Output the (X, Y) coordinate of the center of the cell containing the given text.  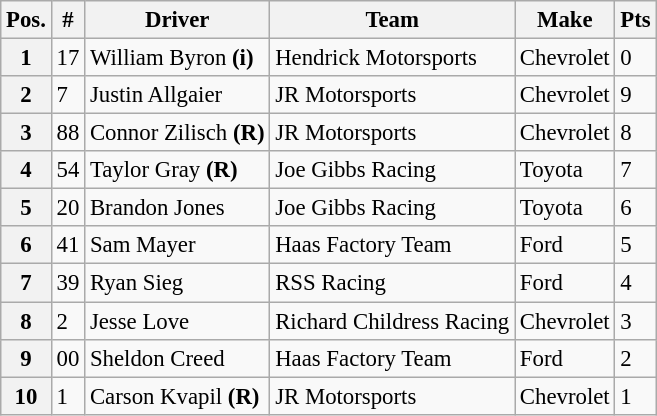
88 (68, 133)
Ryan Sieg (178, 283)
10 (26, 396)
20 (68, 208)
54 (68, 170)
00 (68, 358)
# (68, 20)
Richard Childress Racing (392, 321)
0 (636, 58)
Driver (178, 20)
41 (68, 245)
Connor Zilisch (R) (178, 133)
Jesse Love (178, 321)
RSS Racing (392, 283)
39 (68, 283)
Sheldon Creed (178, 358)
Make (565, 20)
Brandon Jones (178, 208)
Pts (636, 20)
Hendrick Motorsports (392, 58)
Taylor Gray (R) (178, 170)
Team (392, 20)
17 (68, 58)
Carson Kvapil (R) (178, 396)
Justin Allgaier (178, 95)
William Byron (i) (178, 58)
Sam Mayer (178, 245)
Pos. (26, 20)
